Find where the given text appears and provide that cell's center as [x, y] coordinate. 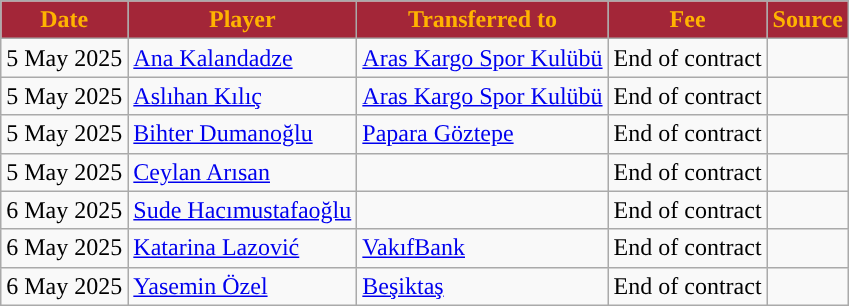
Ana Kalandadze [242, 58]
Papara Göztepe [482, 134]
Ceylan Arısan [242, 172]
Bihter Dumanoğlu [242, 134]
Sude Hacımustafaoğlu [242, 210]
Date [64, 20]
Katarina Lazović [242, 248]
Fee [688, 20]
Beşiktaş [482, 286]
Aslıhan Kılıç [242, 96]
Transferred to [482, 20]
Player [242, 20]
Yasemin Özel [242, 286]
Source [808, 20]
VakıfBank [482, 248]
